Extract the [X, Y] coordinate from the center of the cell holding the provided text.  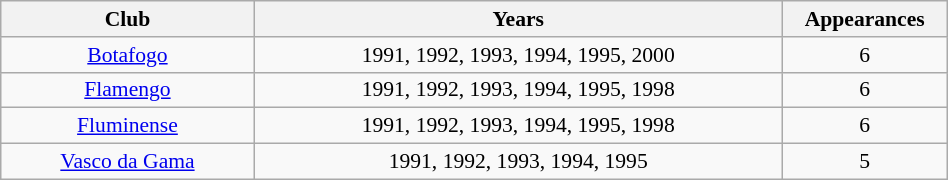
Club [128, 19]
1991, 1992, 1993, 1994, 1995 [518, 162]
1991, 1992, 1993, 1994, 1995, 2000 [518, 55]
5 [864, 162]
Botafogo [128, 55]
Vasco da Gama [128, 162]
Flamengo [128, 90]
Appearances [864, 19]
Fluminense [128, 126]
Years [518, 19]
